Identify which cell holds the provided text, then report its [X, Y] central coordinate. 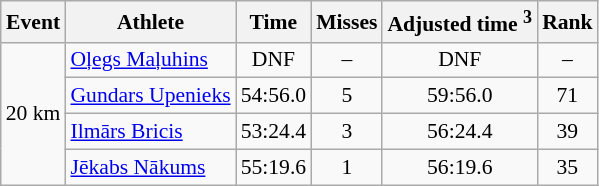
Adjusted time 3 [460, 22]
59:56.0 [460, 96]
Jēkabs Nākums [150, 167]
53:24.4 [274, 132]
Misses [346, 22]
Rank [568, 22]
Time [274, 22]
Athlete [150, 22]
35 [568, 167]
Oļegs Maļuhins [150, 60]
56:19.6 [460, 167]
3 [346, 132]
39 [568, 132]
Gundars Upenieks [150, 96]
54:56.0 [274, 96]
Event [34, 22]
1 [346, 167]
56:24.4 [460, 132]
20 km [34, 113]
71 [568, 96]
5 [346, 96]
55:19.6 [274, 167]
Ilmārs Bricis [150, 132]
